Identify which cell holds the provided text, then report its (X, Y) central coordinate. 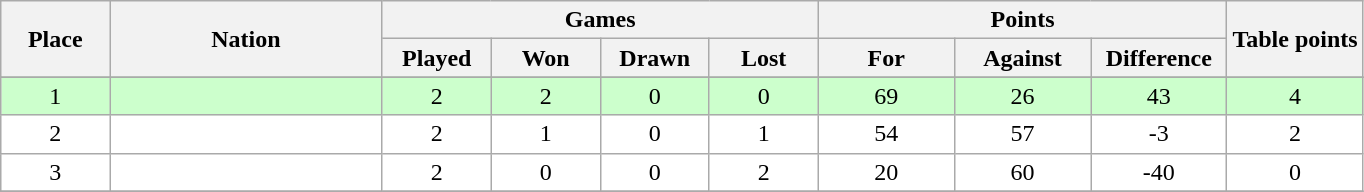
Won (546, 58)
For (886, 58)
Drawn (654, 58)
26 (1022, 96)
Place (56, 39)
4 (1295, 96)
69 (886, 96)
-3 (1159, 134)
Played (436, 58)
Lost (764, 58)
-40 (1159, 172)
43 (1159, 96)
54 (886, 134)
Nation (246, 39)
Points (1022, 20)
Table points (1295, 39)
20 (886, 172)
3 (56, 172)
Games (600, 20)
Against (1022, 58)
Difference (1159, 58)
57 (1022, 134)
60 (1022, 172)
